Search for the cell housing the specified text and yield its [x, y] center coordinate. 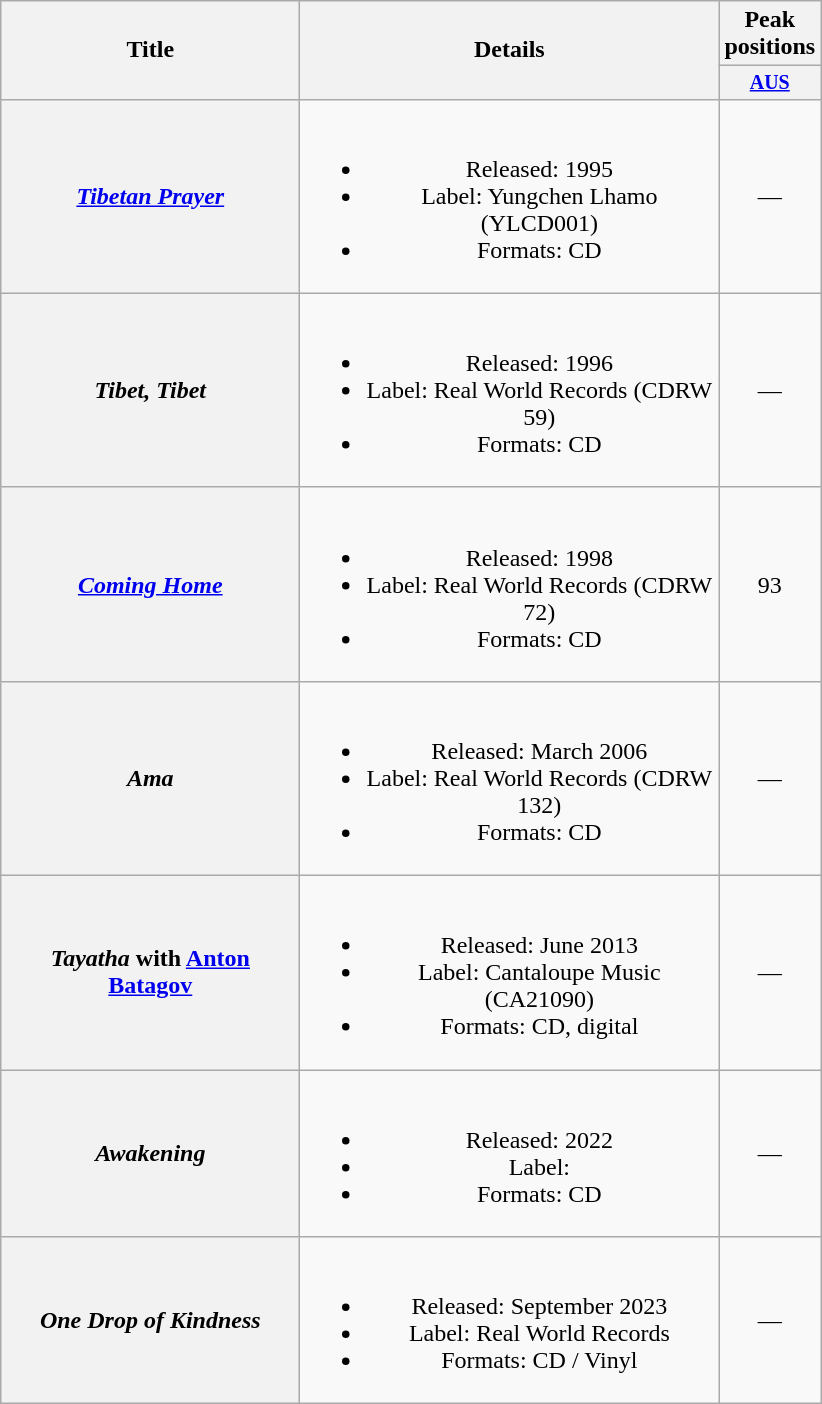
Ama [150, 778]
Title [150, 50]
93 [770, 584]
Awakening [150, 1154]
Coming Home [150, 584]
Released: June 2013Label: Cantaloupe Music (CA21090)Formats: CD, digital [510, 973]
Details [510, 50]
Released: 1998Label: Real World Records (CDRW 72)Formats: CD [510, 584]
Tibet, Tibet [150, 390]
Released: 1995Label: Yungchen Lhamo (YLCD001)Formats: CD [510, 196]
Released: September 2023Label: Real World RecordsFormats: CD / Vinyl [510, 1320]
Released: March 2006Label: Real World Records (CDRW 132)Formats: CD [510, 778]
Released: 2022Label:Formats: CD [510, 1154]
AUS [770, 82]
One Drop of Kindness [150, 1320]
Tibetan Prayer [150, 196]
Released: 1996Label: Real World Records (CDRW 59)Formats: CD [510, 390]
Peak positions [770, 34]
Tayatha with Anton Batagov [150, 973]
